Determine the (X, Y) coordinate at the center of the cell enclosing the given text.  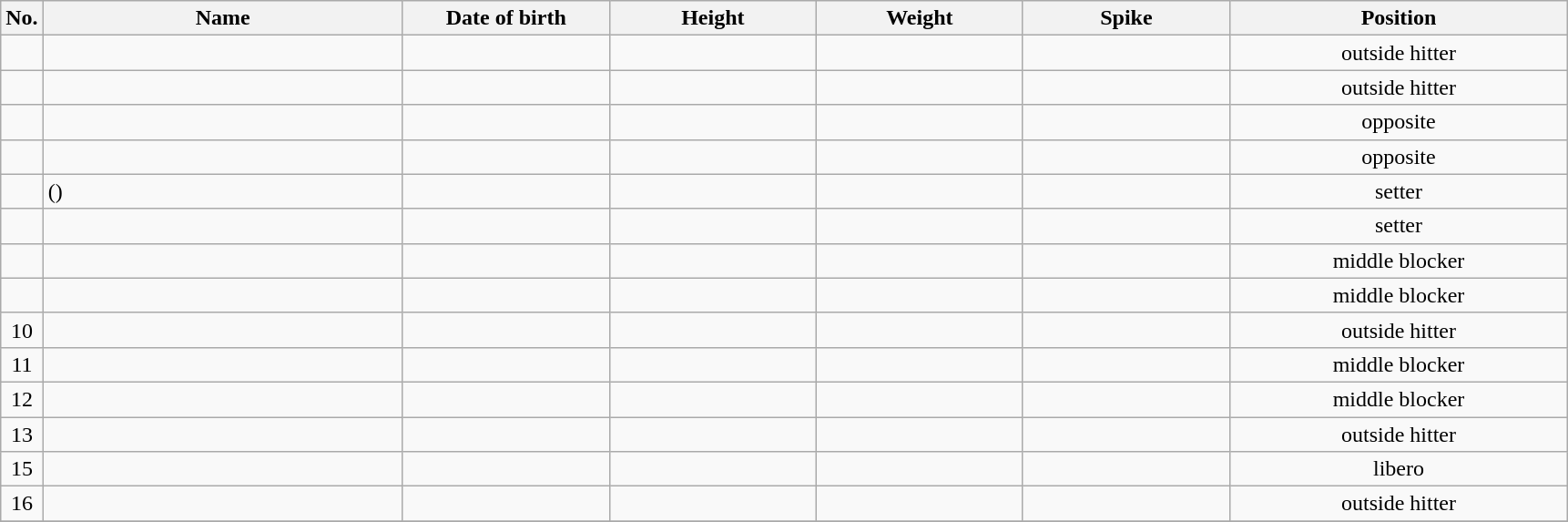
Date of birth (506, 18)
Position (1399, 18)
Name (222, 18)
libero (1399, 469)
12 (22, 399)
11 (22, 364)
() (222, 191)
Weight (920, 18)
15 (22, 469)
Spike (1125, 18)
13 (22, 435)
10 (22, 330)
16 (22, 504)
No. (22, 18)
Height (712, 18)
